Return the [x, y] coordinate for the center point of the cell that contains the specified text.  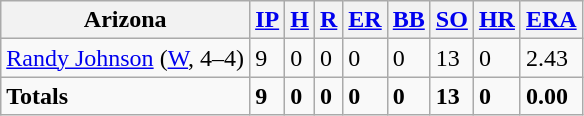
0.00 [551, 96]
2.43 [551, 58]
BB [408, 20]
Randy Johnson (W, 4–4) [126, 58]
IP [268, 20]
Arizona [126, 20]
ERA [551, 20]
SO [452, 20]
Totals [126, 96]
H [300, 20]
ER [365, 20]
R [328, 20]
HR [496, 20]
